Provide the [x, y] coordinate of the cell's center where the given text is located.  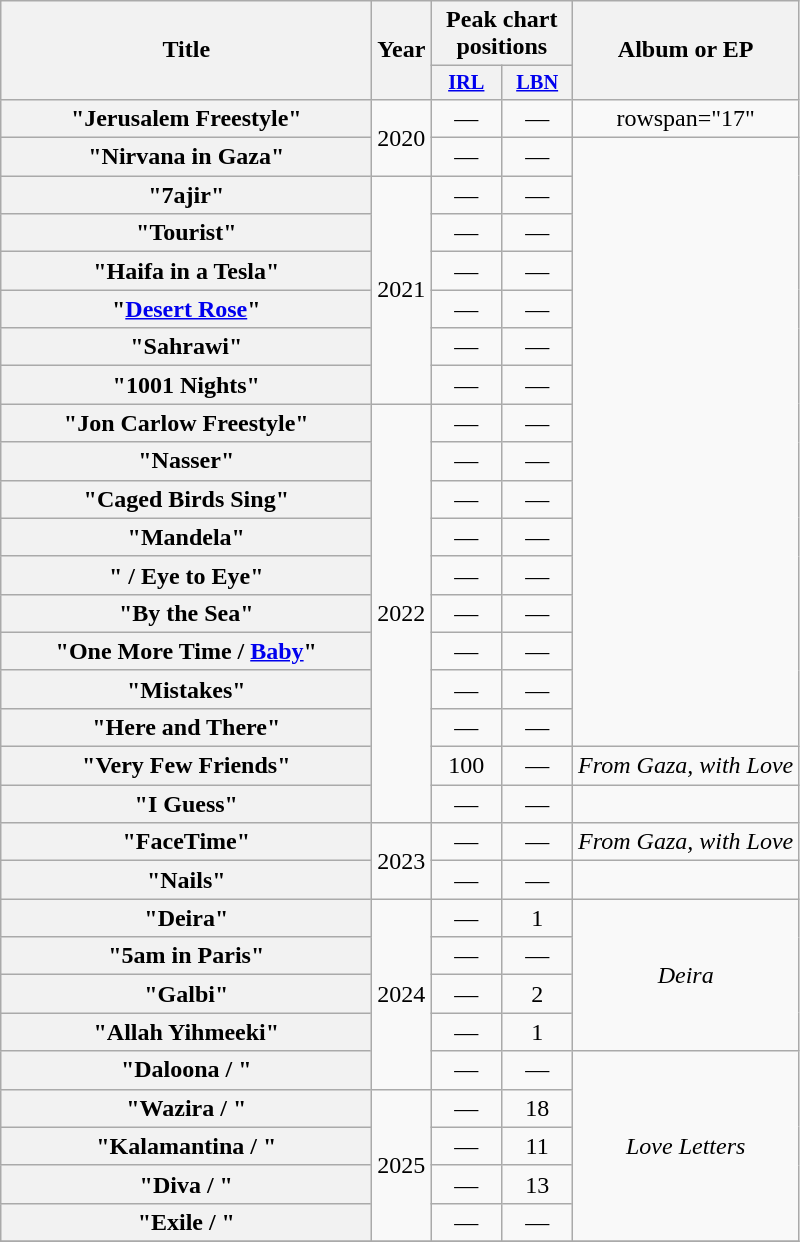
"Allah Yihmeeki" [186, 1032]
"I Guess" [186, 804]
13 [538, 1184]
Deira [686, 975]
"Sahrawi" [186, 347]
2022 [402, 614]
"Kalamantina / " [186, 1146]
2 [538, 994]
18 [538, 1108]
"By the Sea" [186, 613]
"7ajir" [186, 195]
"1001 Nights" [186, 385]
"Haifa in a Tesla" [186, 271]
"Nasser" [186, 461]
Album or EP [686, 50]
"Very Few Friends" [186, 766]
2025 [402, 1165]
"Nirvana in Gaza" [186, 157]
"5am in Paris" [186, 956]
2021 [402, 290]
"Here and There" [186, 727]
100 [466, 766]
2024 [402, 994]
"Diva / " [186, 1184]
"Jerusalem Freestyle" [186, 118]
IRL [466, 83]
"Tourist" [186, 233]
"One More Time / Baby" [186, 651]
"FaceTime" [186, 842]
Love Letters [686, 1146]
2023 [402, 861]
"Nails" [186, 880]
Title [186, 50]
11 [538, 1146]
LBN [538, 83]
2020 [402, 137]
"Exile / " [186, 1222]
"Wazira / " [186, 1108]
"Galbi" [186, 994]
"Daloona / " [186, 1070]
"Mistakes" [186, 689]
"Mandela" [186, 537]
rowspan="17" [686, 118]
Peak chart positions [502, 34]
"Deira" [186, 918]
" / Eye to Eye" [186, 575]
Year [402, 50]
"Jon Carlow Freestyle" [186, 423]
"Desert Rose" [186, 309]
"Caged Birds Sing" [186, 499]
